Return the [x, y] coordinate for the center point of the cell that contains the specified text.  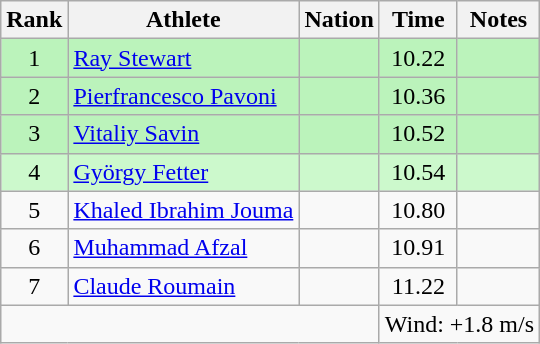
Ray Stewart [184, 58]
7 [34, 286]
10.91 [418, 248]
Claude Roumain [184, 286]
Nation [339, 20]
10.52 [418, 134]
10.22 [418, 58]
2 [34, 96]
6 [34, 248]
Wind: +1.8 m/s [459, 324]
5 [34, 210]
10.80 [418, 210]
Time [418, 20]
1 [34, 58]
Rank [34, 20]
Muhammad Afzal [184, 248]
Pierfrancesco Pavoni [184, 96]
10.36 [418, 96]
Athlete [184, 20]
10.54 [418, 172]
11.22 [418, 286]
György Fetter [184, 172]
Khaled Ibrahim Jouma [184, 210]
4 [34, 172]
3 [34, 134]
Vitaliy Savin [184, 134]
Notes [498, 20]
